Scan for the cell matching the given text and deliver its [X, Y] coordinate at center. 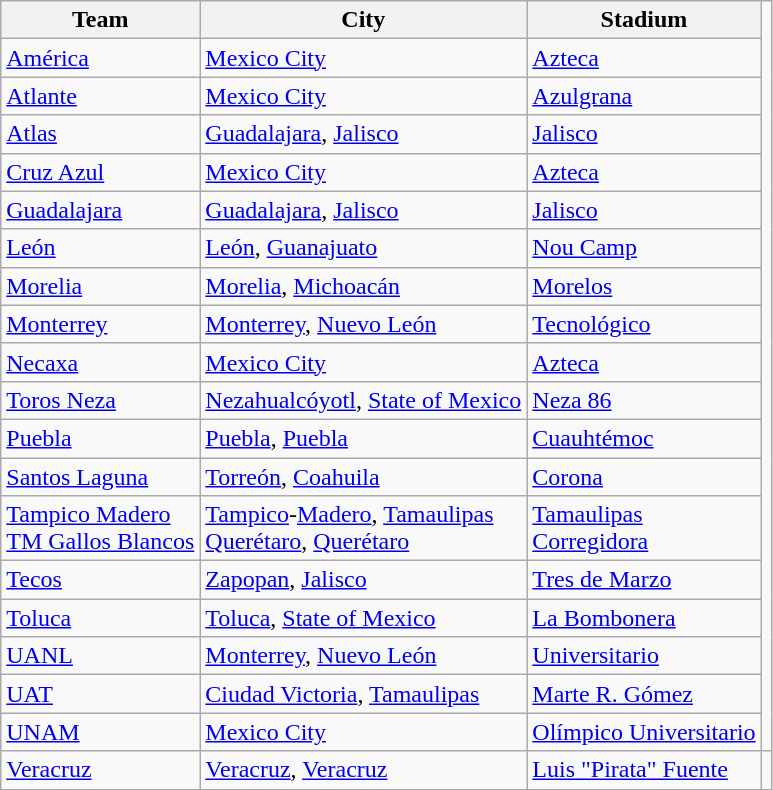
Morelia [100, 286]
Santos Laguna [100, 477]
La Bombonera [644, 618]
Atlas [100, 134]
Tampico-Madero, TamaulipasQuerétaro, Querétaro [364, 528]
Azulgrana [644, 96]
Ciudad Victoria, Tamaulipas [364, 694]
City [364, 20]
Nezahualcóyotl, State of Mexico [364, 400]
Universitario [644, 656]
Neza 86 [644, 400]
Tecos [100, 580]
Team [100, 20]
Guadalajara [100, 210]
Luis "Pirata" Fuente [644, 770]
UANL [100, 656]
UNAM [100, 732]
Puebla [100, 438]
Tecnológico [644, 324]
Tampico MaderoTM Gallos Blancos [100, 528]
Zapopan, Jalisco [364, 580]
Toluca, State of Mexico [364, 618]
León, Guanajuato [364, 248]
Monterrey [100, 324]
Necaxa [100, 362]
Marte R. Gómez [644, 694]
Corona [644, 477]
Veracruz, Veracruz [364, 770]
Cuauhtémoc [644, 438]
Veracruz [100, 770]
Stadium [644, 20]
TamaulipasCorregidora [644, 528]
Cruz Azul [100, 172]
UAT [100, 694]
Toluca [100, 618]
Morelia, Michoacán [364, 286]
Tres de Marzo [644, 580]
Olímpico Universitario [644, 732]
América [100, 58]
Puebla, Puebla [364, 438]
Toros Neza [100, 400]
Torreón, Coahuila [364, 477]
Atlante [100, 96]
León [100, 248]
Nou Camp [644, 248]
Morelos [644, 286]
